Scan for the cell matching the given text and deliver its [x, y] coordinate at center. 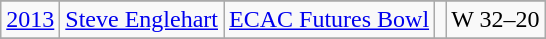
Steve Englehart [142, 20]
W 32–20 [496, 20]
ECAC Futures Bowl [330, 20]
2013 [30, 20]
